Search for the cell housing the specified text and yield its [x, y] center coordinate. 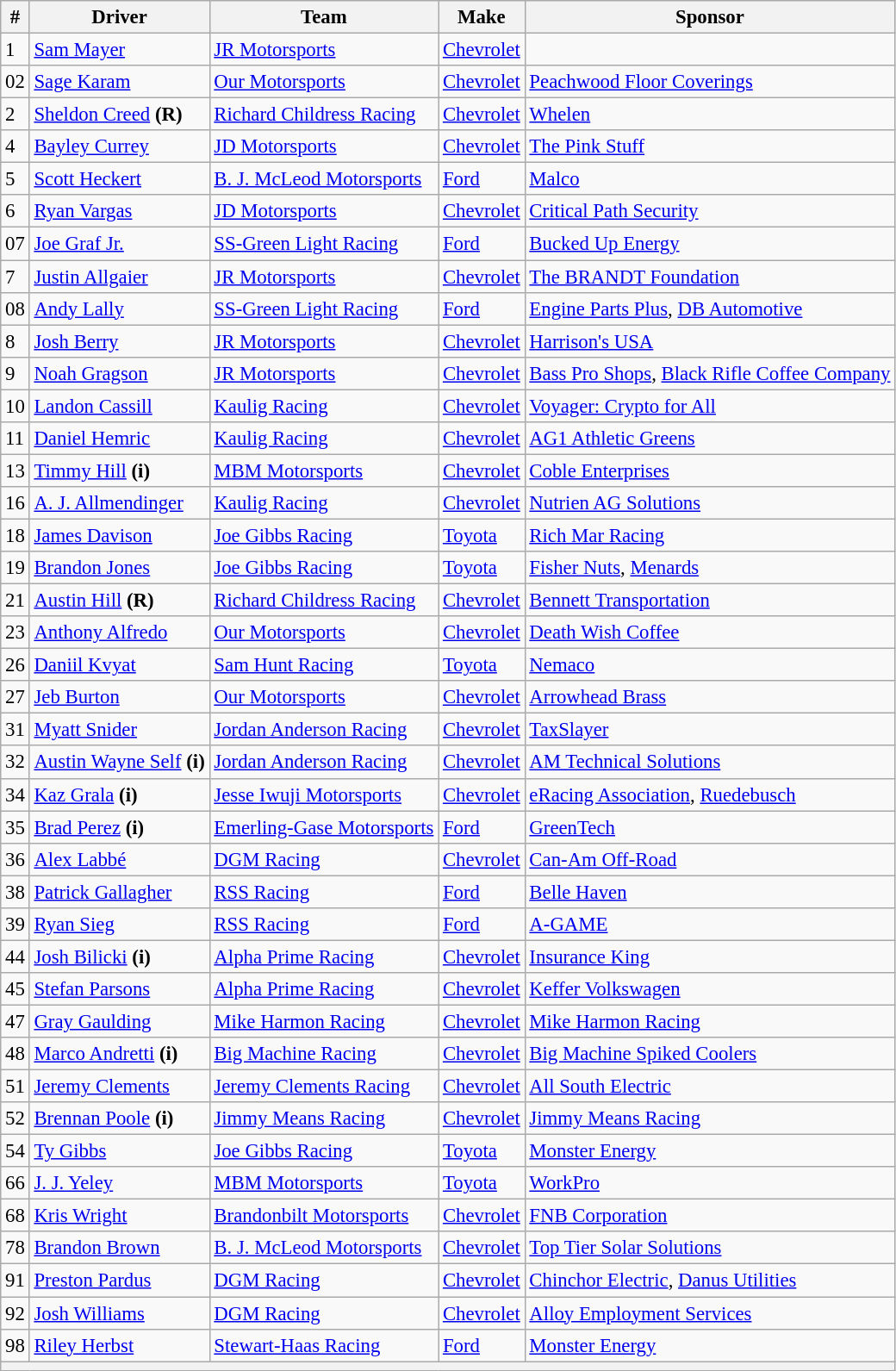
Daniel Hemric [119, 439]
The BRANDT Foundation [710, 277]
Andy Lally [119, 308]
36 [16, 859]
Driver [119, 17]
Marco Andretti (i) [119, 1054]
Sam Hunt Racing [324, 665]
Justin Allgaier [119, 277]
Rich Mar Racing [710, 535]
Jesse Iwuji Motorsports [324, 795]
Josh Williams [119, 1313]
Riley Herbst [119, 1345]
Chinchor Electric, Danus Utilities [710, 1281]
44 [16, 957]
Landon Cassill [119, 406]
21 [16, 601]
Belle Haven [710, 892]
6 [16, 211]
Brandon Brown [119, 1249]
Nutrien AG Solutions [710, 503]
Brandon Jones [119, 568]
Bass Pro Shops, Black Rifle Coffee Company [710, 373]
91 [16, 1281]
51 [16, 1087]
Big Machine Spiked Coolers [710, 1054]
31 [16, 730]
Ryan Sieg [119, 925]
Kris Wright [119, 1216]
78 [16, 1249]
eRacing Association, Ruedebusch [710, 795]
Make [482, 17]
Big Machine Racing [324, 1054]
Coble Enterprises [710, 471]
Alex Labbé [119, 859]
Arrowhead Brass [710, 697]
Insurance King [710, 957]
Ryan Vargas [119, 211]
Gray Gaulding [119, 1021]
68 [16, 1216]
23 [16, 633]
34 [16, 795]
Engine Parts Plus, DB Automotive [710, 308]
39 [16, 925]
52 [16, 1119]
Alloy Employment Services [710, 1313]
Jeremy Clements [119, 1087]
13 [16, 471]
66 [16, 1183]
19 [16, 568]
Bennett Transportation [710, 601]
Scott Heckert [119, 179]
98 [16, 1345]
16 [16, 503]
08 [16, 308]
Brandonbilt Motorsports [324, 1216]
11 [16, 439]
Nemaco [710, 665]
Can-Am Off-Road [710, 859]
92 [16, 1313]
Bayley Currey [119, 146]
07 [16, 244]
Whelen [710, 115]
Jeremy Clements Racing [324, 1087]
Jeb Burton [119, 697]
Keffer Volkswagen [710, 989]
A-GAME [710, 925]
45 [16, 989]
Josh Berry [119, 341]
Anthony Alfredo [119, 633]
Austin Hill (R) [119, 601]
Patrick Gallagher [119, 892]
James Davison [119, 535]
4 [16, 146]
7 [16, 277]
A. J. Allmendinger [119, 503]
Critical Path Security [710, 211]
The Pink Stuff [710, 146]
AM Technical Solutions [710, 763]
Timmy Hill (i) [119, 471]
Emerling-Gase Motorsports [324, 827]
32 [16, 763]
27 [16, 697]
TaxSlayer [710, 730]
1 [16, 50]
Top Tier Solar Solutions [710, 1249]
Stewart-Haas Racing [324, 1345]
35 [16, 827]
Daniil Kvyat [119, 665]
Voyager: Crypto for All [710, 406]
Josh Bilicki (i) [119, 957]
2 [16, 115]
Sam Mayer [119, 50]
AG1 Athletic Greens [710, 439]
Preston Pardus [119, 1281]
38 [16, 892]
Joe Graf Jr. [119, 244]
Austin Wayne Self (i) [119, 763]
Harrison's USA [710, 341]
Sponsor [710, 17]
GreenTech [710, 827]
02 [16, 82]
54 [16, 1151]
Noah Gragson [119, 373]
Malco [710, 179]
Bucked Up Energy [710, 244]
# [16, 17]
Brad Perez (i) [119, 827]
5 [16, 179]
WorkPro [710, 1183]
Ty Gibbs [119, 1151]
18 [16, 535]
47 [16, 1021]
48 [16, 1054]
9 [16, 373]
26 [16, 665]
Fisher Nuts, Menards [710, 568]
8 [16, 341]
Myatt Snider [119, 730]
FNB Corporation [710, 1216]
Sage Karam [119, 82]
10 [16, 406]
Sheldon Creed (R) [119, 115]
Stefan Parsons [119, 989]
Peachwood Floor Coverings [710, 82]
All South Electric [710, 1087]
Kaz Grala (i) [119, 795]
Death Wish Coffee [710, 633]
Brennan Poole (i) [119, 1119]
J. J. Yeley [119, 1183]
Team [324, 17]
